Find where the given text appears and provide that cell's center as [X, Y] coordinate. 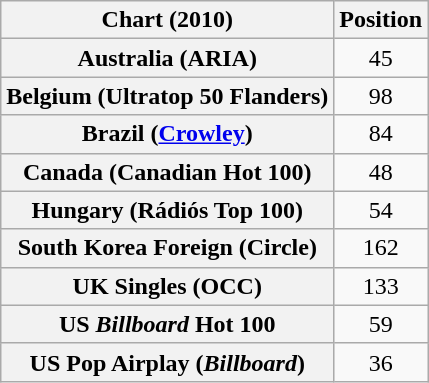
133 [381, 286]
South Korea Foreign (Circle) [168, 248]
Brazil (Crowley) [168, 134]
Australia (ARIA) [168, 58]
84 [381, 134]
Position [381, 20]
US Billboard Hot 100 [168, 324]
59 [381, 324]
Canada (Canadian Hot 100) [168, 172]
36 [381, 362]
US Pop Airplay (Billboard) [168, 362]
Hungary (Rádiós Top 100) [168, 210]
98 [381, 96]
Belgium (Ultratop 50 Flanders) [168, 96]
UK Singles (OCC) [168, 286]
Chart (2010) [168, 20]
48 [381, 172]
45 [381, 58]
54 [381, 210]
162 [381, 248]
